Find where the given text appears and provide that cell's center as (x, y) coordinate. 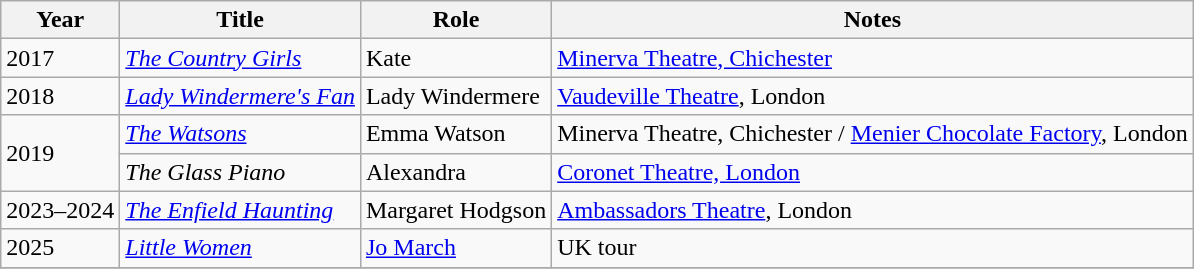
2019 (60, 153)
Alexandra (456, 172)
Lady Windermere's Fan (240, 96)
The Enfield Haunting (240, 210)
2018 (60, 96)
Emma Watson (456, 134)
The Glass Piano (240, 172)
Year (60, 20)
2023–2024 (60, 210)
2025 (60, 248)
Ambassadors Theatre, London (873, 210)
Role (456, 20)
The Country Girls (240, 58)
Margaret Hodgson (456, 210)
Kate (456, 58)
UK tour (873, 248)
Vaudeville Theatre, London (873, 96)
Minerva Theatre, Chichester (873, 58)
Coronet Theatre, London (873, 172)
Lady Windermere (456, 96)
Minerva Theatre, Chichester / Menier Chocolate Factory, London (873, 134)
Title (240, 20)
Little Women (240, 248)
The Watsons (240, 134)
Jo March (456, 248)
2017 (60, 58)
Notes (873, 20)
